Detect which cell encompasses the target text, then output its [x, y] center coordinate. 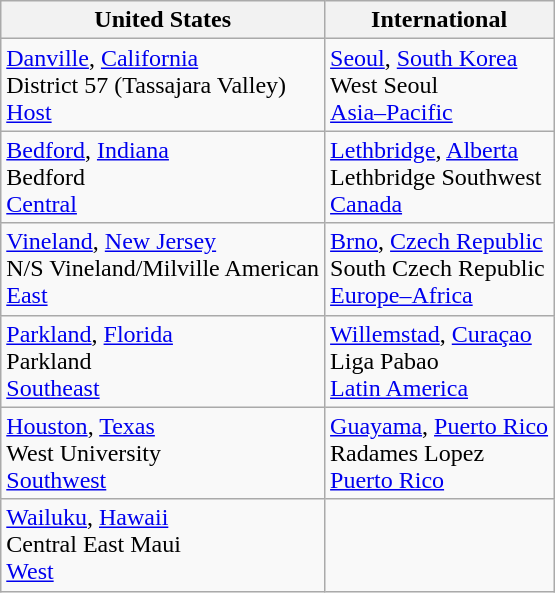
Guayama, Puerto RicoRadames LopezPuerto Rico [440, 453]
Lethbridge, Alberta Lethbridge Southwest Canada [440, 177]
Seoul, South Korea West Seoul Asia–Pacific [440, 85]
Bedford, Indiana Bedford Central [163, 177]
Parkland, Florida Parkland Southeast [163, 361]
Brno, Czech Republic South Czech Republic Europe–Africa [440, 269]
United States [163, 20]
Houston, Texas West University Southwest [163, 453]
Wailuku, Hawaii Central East Maui West [163, 545]
Vineland, New Jersey N/S Vineland/Milville AmericanEast [163, 269]
Danville, California District 57 (Tassajara Valley)Host [163, 85]
Willemstad, Curaçao Liga Pabao Latin America [440, 361]
International [440, 20]
